Search for the cell housing the specified text and yield its [x, y] center coordinate. 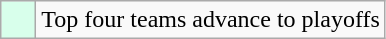
Top four teams advance to playoffs [211, 20]
